Detect which cell encompasses the target text, then output its [X, Y] center coordinate. 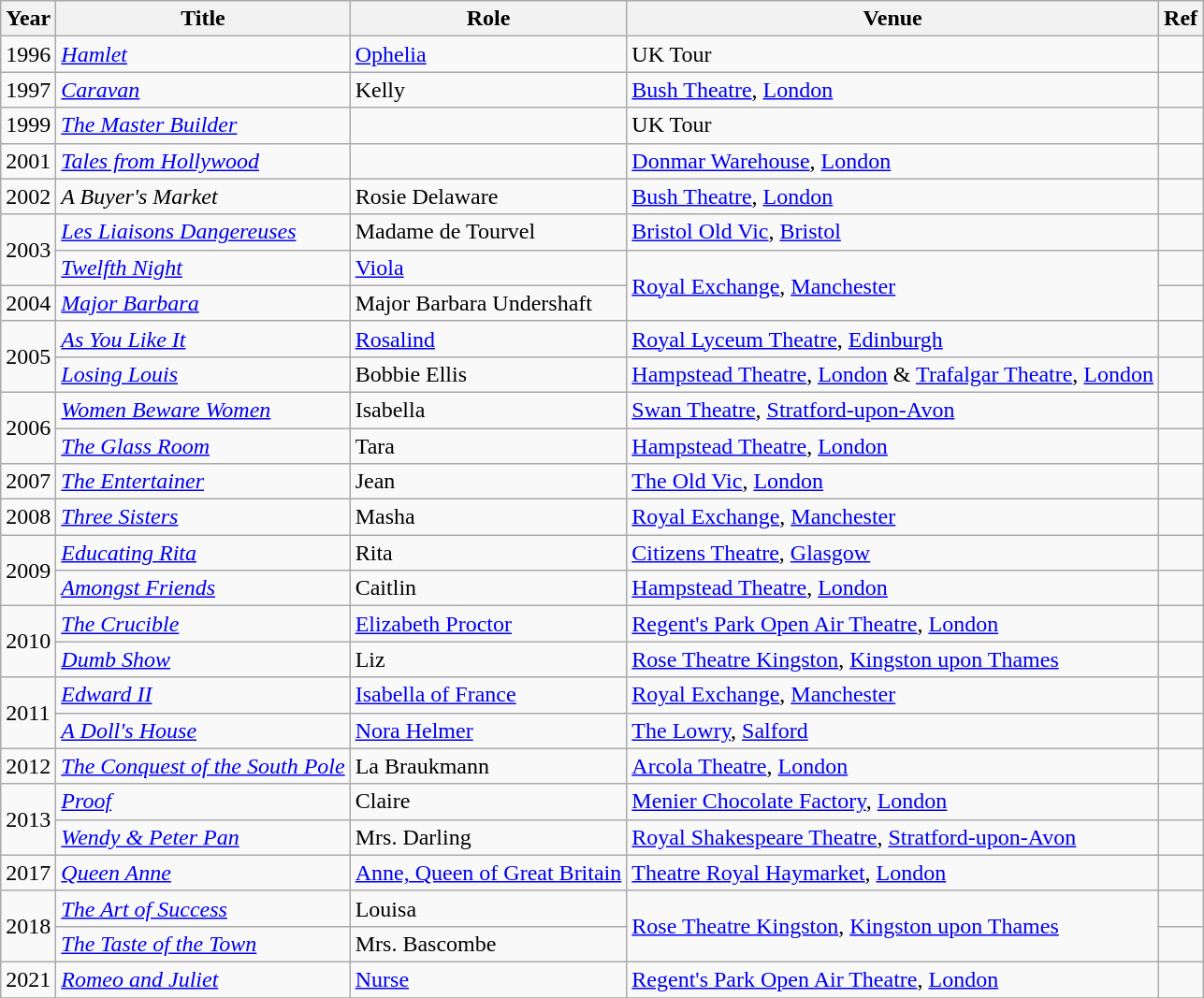
2008 [28, 517]
2018 [28, 926]
Theatre Royal Haymarket, London [892, 873]
Elizabeth Proctor [488, 624]
Royal Lyceum Theatre, Edinburgh [892, 339]
Louisa [488, 908]
2021 [28, 979]
2004 [28, 303]
Mrs. Bascombe [488, 944]
Edward II [203, 695]
Ref [1181, 19]
Caitlin [488, 588]
As You Like It [203, 339]
Isabella [488, 410]
A Buyer's Market [203, 196]
Tales from Hollywood [203, 161]
Venue [892, 19]
Mrs. Darling [488, 837]
Dumb Show [203, 659]
Proof [203, 802]
Queen Anne [203, 873]
Claire [488, 802]
2013 [28, 819]
2005 [28, 356]
Year [28, 19]
Rita [488, 553]
The Conquest of the South Pole [203, 766]
Bobbie Ellis [488, 374]
Title [203, 19]
2017 [28, 873]
2009 [28, 571]
2002 [28, 196]
Educating Rita [203, 553]
Nurse [488, 979]
The Old Vic, London [892, 482]
Liz [488, 659]
Major Barbara [203, 303]
Hamlet [203, 54]
2003 [28, 250]
Losing Louis [203, 374]
1996 [28, 54]
2012 [28, 766]
Hampstead Theatre, London & Trafalgar Theatre, London [892, 374]
Romeo and Juliet [203, 979]
Swan Theatre, Stratford-upon-Avon [892, 410]
Women Beware Women [203, 410]
Bristol Old Vic, Bristol [892, 232]
The Glass Room [203, 446]
Arcola Theatre, London [892, 766]
A Doll's House [203, 730]
The Master Builder [203, 125]
Citizens Theatre, Glasgow [892, 553]
2007 [28, 482]
Nora Helmer [488, 730]
2006 [28, 427]
Les Liaisons Dangereuses [203, 232]
La Braukmann [488, 766]
2010 [28, 642]
Role [488, 19]
The Art of Success [203, 908]
2011 [28, 713]
The Taste of the Town [203, 944]
Isabella of France [488, 695]
Jean [488, 482]
2001 [28, 161]
1997 [28, 90]
Anne, Queen of Great Britain [488, 873]
Caravan [203, 90]
Rosalind [488, 339]
Three Sisters [203, 517]
The Lowry, Salford [892, 730]
Tara [488, 446]
Rosie Delaware [488, 196]
Major Barbara Undershaft [488, 303]
Madame de Tourvel [488, 232]
Ophelia [488, 54]
Kelly [488, 90]
Viola [488, 268]
Donmar Warehouse, London [892, 161]
The Entertainer [203, 482]
Royal Shakespeare Theatre, Stratford-upon-Avon [892, 837]
1999 [28, 125]
Menier Chocolate Factory, London [892, 802]
Wendy & Peter Pan [203, 837]
Twelfth Night [203, 268]
Masha [488, 517]
Amongst Friends [203, 588]
The Crucible [203, 624]
